Identify which cell holds the provided text, then report its [X, Y] central coordinate. 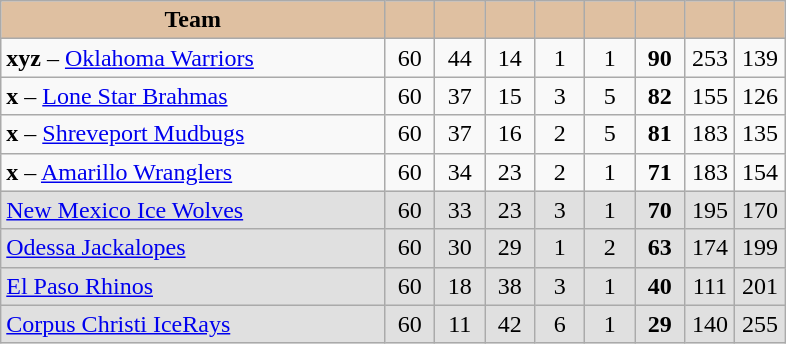
42 [510, 324]
33 [460, 210]
139 [760, 58]
16 [510, 134]
201 [760, 286]
x – Amarillo Wranglers [193, 172]
63 [660, 248]
15 [510, 96]
199 [760, 248]
90 [660, 58]
14 [510, 58]
195 [710, 210]
Odessa Jackalopes [193, 248]
11 [460, 324]
34 [460, 172]
44 [460, 58]
xyz – Oklahoma Warriors [193, 58]
New Mexico Ice Wolves [193, 210]
154 [760, 172]
18 [460, 286]
126 [760, 96]
40 [660, 286]
6 [560, 324]
111 [710, 286]
70 [660, 210]
81 [660, 134]
38 [510, 286]
Corpus Christi IceRays [193, 324]
82 [660, 96]
x – Shreveport Mudbugs [193, 134]
155 [710, 96]
135 [760, 134]
140 [710, 324]
170 [760, 210]
255 [760, 324]
El Paso Rhinos [193, 286]
x – Lone Star Brahmas [193, 96]
174 [710, 248]
30 [460, 248]
253 [710, 58]
Team [193, 20]
71 [660, 172]
